Return [X, Y] of the center of cell containing provided text 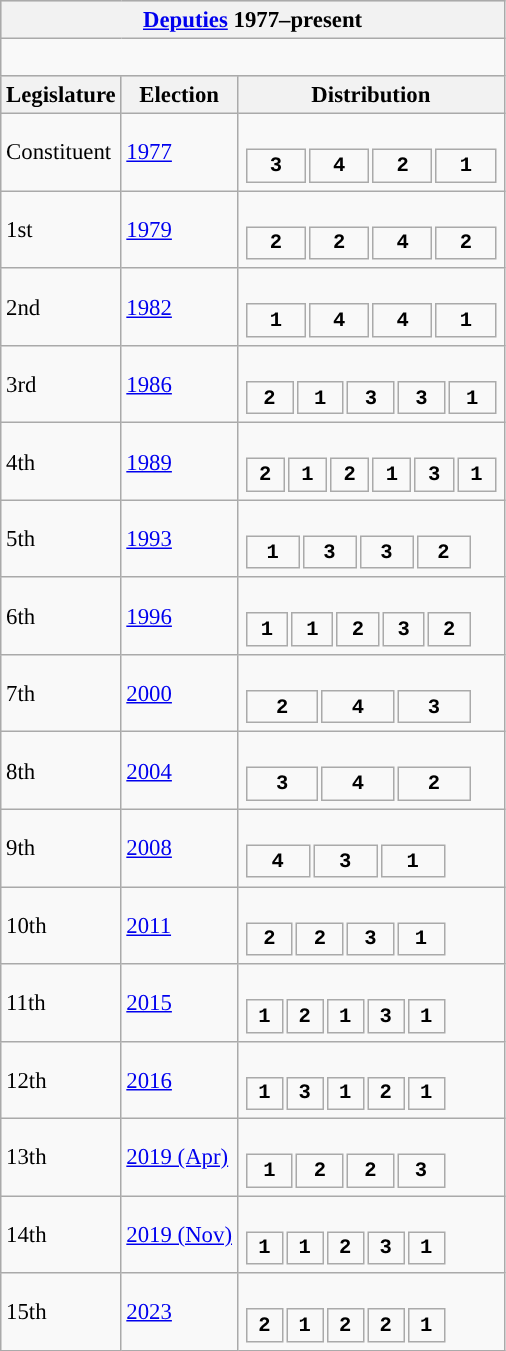
2008 [179, 848]
2019 (Apr) [179, 1158]
1 1 2 3 2 [370, 616]
11th [61, 1002]
13th [61, 1158]
2 2 4 2 [370, 230]
2 4 3 [370, 694]
10th [61, 926]
Deputies 1977–present [253, 20]
2 1 3 3 1 [370, 384]
2 1 2 1 3 1 [370, 462]
2nd [61, 306]
3 4 2 1 [370, 152]
2019 (Nov) [179, 1234]
6th [61, 616]
1 2 1 3 1 [370, 1002]
15th [61, 1312]
2015 [179, 1002]
14th [61, 1234]
3rd [61, 384]
1 1 2 3 1 [370, 1234]
Legislature [61, 95]
3 4 2 [370, 770]
1979 [179, 230]
1st [61, 230]
4 3 1 [370, 848]
1 3 3 2 [370, 538]
2011 [179, 926]
4th [61, 462]
1986 [179, 384]
1989 [179, 462]
2023 [179, 1312]
1993 [179, 538]
9th [61, 848]
2000 [179, 694]
5th [61, 538]
Election [179, 95]
8th [61, 770]
2 2 3 1 [370, 926]
1 3 1 2 1 [370, 1080]
1 2 2 3 [370, 1158]
7th [61, 694]
1982 [179, 306]
1977 [179, 152]
2016 [179, 1080]
Constituent [61, 152]
Distribution [370, 95]
2004 [179, 770]
1996 [179, 616]
1 4 4 1 [370, 306]
2 1 2 2 1 [370, 1312]
12th [61, 1080]
